Find where the given text appears and provide that cell's center as (x, y) coordinate. 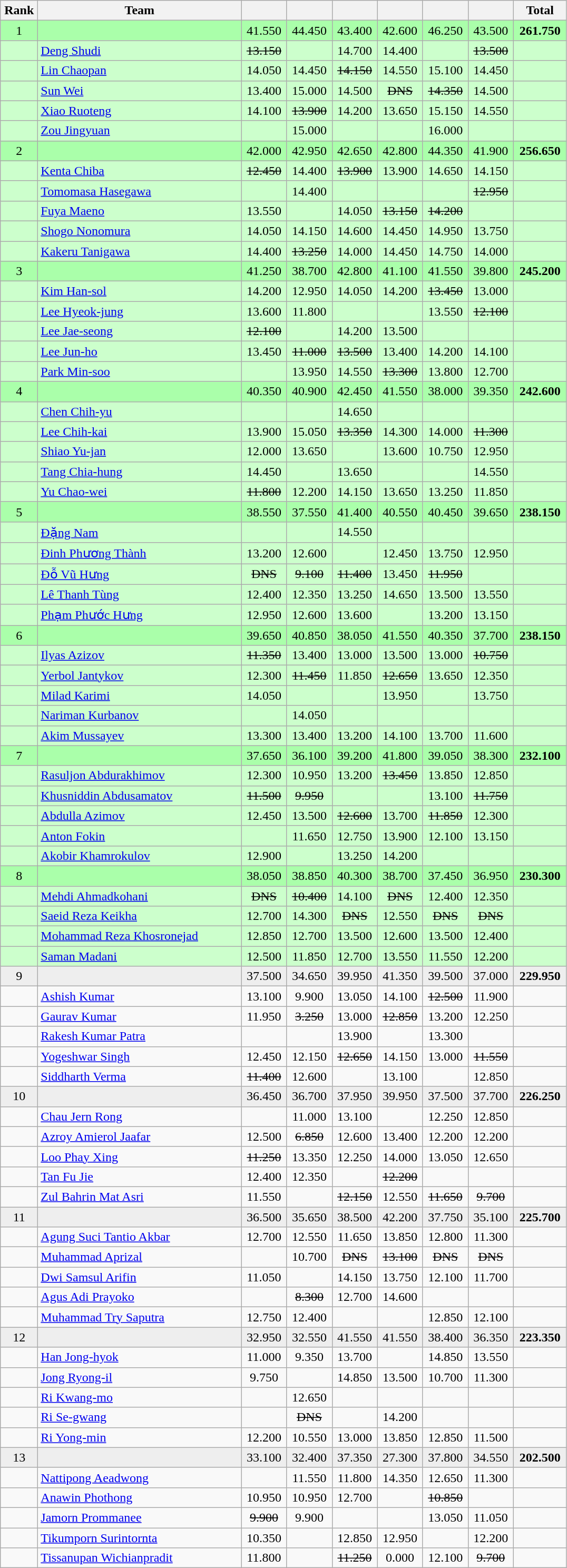
11.600 (491, 736)
11.750 (491, 796)
Tang Chia-hung (140, 472)
12.000 (264, 452)
Chen Chih-yu (140, 411)
Chau Jern Rong (140, 1116)
Ri Yong-min (140, 1437)
1 (19, 31)
Yu Chao-wei (140, 492)
Xiao Ruoteng (140, 111)
256.650 (540, 151)
230.300 (540, 876)
36.350 (491, 1337)
Lee Jae-seong (140, 331)
42.950 (309, 151)
225.700 (540, 1217)
Gaurav Kumar (140, 1016)
Agung Suci Tantio Akbar (140, 1237)
39.200 (355, 756)
35.650 (309, 1217)
35.100 (491, 1217)
Siddharth Verma (140, 1076)
42.200 (400, 1217)
Rasuljon Abdurakhimov (140, 776)
38.550 (264, 512)
37.450 (445, 876)
Phạm Phước Hưng (140, 615)
Kakeru Tanigawa (140, 251)
38.000 (445, 391)
10.850 (445, 1497)
Jong Ryong-il (140, 1377)
8 (19, 876)
Kenta Chiba (140, 171)
229.950 (540, 976)
12 (19, 1337)
36.500 (264, 1217)
37.800 (445, 1457)
Khusniddin Abdusamatov (140, 796)
Lee Hyeok-jung (140, 311)
8.300 (309, 1297)
6 (19, 635)
42.650 (355, 151)
Park Min-soo (140, 371)
261.750 (540, 31)
Azroy Amierol Jaafar (140, 1136)
39.500 (445, 976)
Yogeshwar Singh (140, 1056)
Agus Adi Prayoko (140, 1297)
33.100 (264, 1457)
Ri Kwang-mo (140, 1397)
36.700 (309, 1096)
34.550 (491, 1457)
41.400 (355, 512)
Nariman Kurbanov (140, 716)
39.350 (491, 391)
43.400 (355, 31)
Abdulla Azimov (140, 816)
9.350 (309, 1357)
40.900 (309, 391)
37.550 (309, 512)
11.900 (491, 996)
38.500 (355, 1217)
12.900 (264, 856)
39.050 (445, 756)
37.650 (264, 756)
3 (19, 271)
Akobir Khamrokulov (140, 856)
Tissanupan Wichianpradit (140, 1558)
44.450 (309, 31)
13.800 (445, 371)
Jamorn Prommanee (140, 1517)
41.100 (400, 271)
34.650 (309, 976)
11 (19, 1217)
Lee Chih-kai (140, 432)
41.900 (491, 151)
16.000 (445, 131)
Ilyas Azizov (140, 655)
Sun Wei (140, 91)
Total (540, 11)
9.950 (309, 796)
Đặng Nam (140, 532)
37.350 (355, 1457)
14.950 (445, 231)
7 (19, 756)
46.250 (445, 31)
15.150 (445, 111)
36.100 (309, 756)
Shiao Yu-jan (140, 452)
Tan Fu Jie (140, 1177)
Muhammad Try Saputra (140, 1317)
43.500 (491, 31)
Tomomasa Hasegawa (140, 191)
Đinh Phương Thành (140, 553)
44.350 (445, 151)
38.400 (445, 1337)
Fuya Maeno (140, 211)
Zou Jingyuan (140, 131)
37.750 (445, 1217)
Đỗ Vũ Hưng (140, 574)
14.700 (355, 51)
Rakesh Kumar Patra (140, 1036)
Team (140, 11)
39.800 (491, 271)
40.850 (309, 635)
Dwi Samsul Arifin (140, 1277)
42.600 (400, 31)
36.950 (491, 876)
Mehdi Ahmadkohani (140, 896)
Kim Han-sol (140, 291)
40.550 (400, 512)
11.350 (264, 655)
Lê Thanh Tùng (140, 594)
Ashish Kumar (140, 996)
Deng Shudi (140, 51)
9.100 (309, 574)
27.300 (400, 1457)
42.000 (264, 151)
32.400 (309, 1457)
Mohammad Reza Khosronejad (140, 936)
242.600 (540, 391)
232.100 (540, 756)
Milad Karimi (140, 695)
Han Jong-hyok (140, 1357)
Zul Bahrin Mat Asri (140, 1197)
Nattipong Aeadwong (140, 1477)
9.750 (264, 1377)
Yerbol Jantykov (140, 675)
11.700 (491, 1277)
32.950 (264, 1337)
Saman Madani (140, 956)
223.350 (540, 1337)
37.000 (491, 976)
37.950 (355, 1096)
41.250 (264, 271)
3.250 (309, 1016)
Saeid Reza Keikha (140, 916)
6.850 (309, 1136)
10 (19, 1096)
Anawin Phothong (140, 1497)
10.350 (264, 1538)
38.300 (491, 756)
Lin Chaopan (140, 71)
38.850 (309, 876)
11.450 (309, 675)
0.000 (400, 1558)
226.250 (540, 1096)
32.550 (309, 1337)
40.300 (355, 876)
Tikumporn Surintornta (140, 1538)
Anton Fokin (140, 836)
Lee Jun-ho (140, 351)
40.450 (445, 512)
42.450 (355, 391)
245.200 (540, 271)
14.750 (445, 251)
10.400 (309, 896)
15.100 (445, 71)
Shogo Nonomura (140, 231)
41.350 (400, 976)
Rank (19, 11)
4 (19, 391)
15.050 (309, 432)
12.800 (445, 1237)
Muhammad Aprizal (140, 1257)
13 (19, 1457)
36.450 (264, 1096)
2 (19, 151)
10.550 (309, 1437)
202.500 (540, 1457)
Ri Se-gwang (140, 1417)
41.800 (400, 756)
Loo Phay Xing (140, 1157)
5 (19, 512)
9 (19, 976)
Akim Mussayev (140, 736)
